Find where the given text appears and provide that cell's center as [x, y] coordinate. 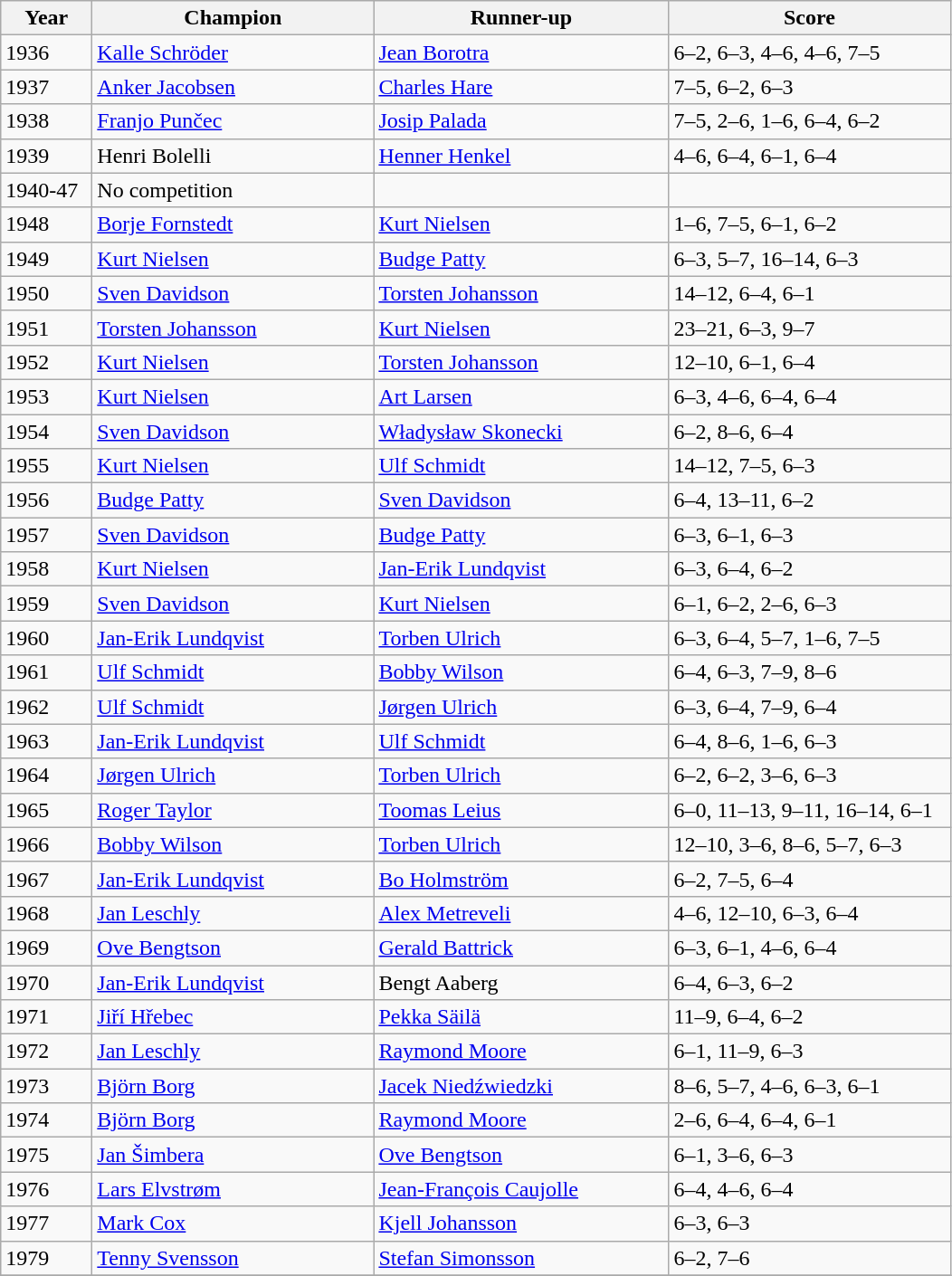
1977 [47, 1224]
1952 [47, 362]
1937 [47, 87]
6–3, 6–4, 6–2 [809, 569]
Tenny Svensson [233, 1258]
1979 [47, 1258]
1964 [47, 776]
1949 [47, 259]
14–12, 6–4, 6–1 [809, 293]
6–1, 6–2, 2–6, 6–3 [809, 604]
6–4, 4–6, 6–4 [809, 1189]
6–3, 4–6, 6–4, 6–4 [809, 396]
1971 [47, 1017]
6–4, 6–3, 6–2 [809, 982]
Borje Fornstedt [233, 224]
Stefan Simonsson [521, 1258]
Jiří Hřebec [233, 1017]
6–2, 6–2, 3–6, 6–3 [809, 776]
1956 [47, 500]
6–4, 8–6, 1–6, 6–3 [809, 741]
1968 [47, 913]
Runner-up [521, 18]
Toomas Leius [521, 810]
1969 [47, 947]
Mark Cox [233, 1224]
1–6, 7–5, 6–1, 6–2 [809, 224]
1970 [47, 982]
6–1, 11–9, 6–3 [809, 1052]
6–3, 6–4, 7–9, 6–4 [809, 707]
1958 [47, 569]
Jean Borotra [521, 52]
1976 [47, 1189]
1939 [47, 156]
Jean-François Caujolle [521, 1189]
Franjo Punčec [233, 121]
4–6, 6–4, 6–1, 6–4 [809, 156]
11–9, 6–4, 6–2 [809, 1017]
6–4, 13–11, 6–2 [809, 500]
6–3, 6–1, 4–6, 6–4 [809, 947]
6–4, 6–3, 7–9, 8–6 [809, 672]
Alex Metreveli [521, 913]
6–1, 3–6, 6–3 [809, 1155]
Pekka Säilä [521, 1017]
6–3, 5–7, 16–14, 6–3 [809, 259]
1951 [47, 328]
4–6, 12–10, 6–3, 6–4 [809, 913]
1973 [47, 1086]
7–5, 6–2, 6–3 [809, 87]
1955 [47, 466]
1954 [47, 432]
1961 [47, 672]
Score [809, 18]
1960 [47, 638]
1972 [47, 1052]
Kjell Johansson [521, 1224]
1953 [47, 396]
6–2, 6–3, 4–6, 4–6, 7–5 [809, 52]
6–2, 7–6 [809, 1258]
6–2, 8–6, 6–4 [809, 432]
Henri Bolelli [233, 156]
Bo Holmström [521, 879]
Jan Šimbera [233, 1155]
12–10, 6–1, 6–4 [809, 362]
6–0, 11–13, 9–11, 16–14, 6–1 [809, 810]
1948 [47, 224]
1975 [47, 1155]
6–3, 6–1, 6–3 [809, 535]
2–6, 6–4, 6–4, 6–1 [809, 1120]
Year [47, 18]
1963 [47, 741]
1962 [47, 707]
8–6, 5–7, 4–6, 6–3, 6–1 [809, 1086]
6–3, 6–4, 5–7, 1–6, 7–5 [809, 638]
1957 [47, 535]
Art Larsen [521, 396]
Charles Hare [521, 87]
Bengt Aaberg [521, 982]
6–2, 7–5, 6–4 [809, 879]
14–12, 7–5, 6–3 [809, 466]
1936 [47, 52]
Roger Taylor [233, 810]
1940-47 [47, 190]
Gerald Battrick [521, 947]
1938 [47, 121]
1974 [47, 1120]
1959 [47, 604]
1950 [47, 293]
Jacek Niedźwiedzki [521, 1086]
Henner Henkel [521, 156]
12–10, 3–6, 8–6, 5–7, 6–3 [809, 844]
Anker Jacobsen [233, 87]
Kalle Schröder [233, 52]
1965 [47, 810]
7–5, 2–6, 1–6, 6–4, 6–2 [809, 121]
6–3, 6–3 [809, 1224]
23–21, 6–3, 9–7 [809, 328]
Władysław Skonecki [521, 432]
1967 [47, 879]
1966 [47, 844]
Champion [233, 18]
Josip Palada [521, 121]
Lars Elvstrøm [233, 1189]
No competition [233, 190]
